Search for the cell housing the specified text and yield its [X, Y] center coordinate. 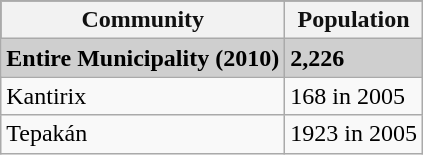
Entire Municipality (2010) [143, 58]
Community [143, 20]
1923 in 2005 [354, 134]
168 in 2005 [354, 96]
2,226 [354, 58]
Tepakán [143, 134]
Kantirix [143, 96]
Population [354, 20]
